Extract the [x, y] coordinate from the center of the cell holding the provided text.  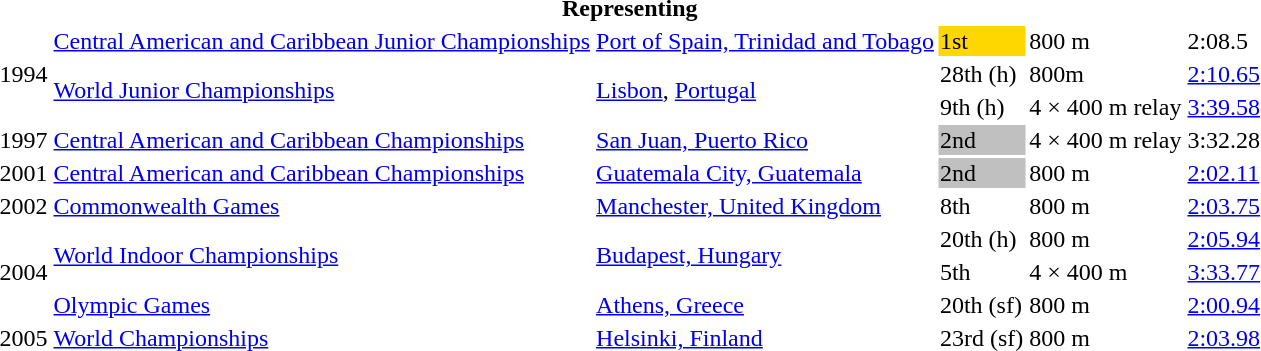
Manchester, United Kingdom [766, 206]
Olympic Games [322, 305]
20th (h) [981, 239]
World Junior Championships [322, 90]
Lisbon, Portugal [766, 90]
1st [981, 41]
Athens, Greece [766, 305]
Port of Spain, Trinidad and Tobago [766, 41]
28th (h) [981, 74]
4 × 400 m [1106, 272]
Central American and Caribbean Junior Championships [322, 41]
Budapest, Hungary [766, 256]
San Juan, Puerto Rico [766, 140]
20th (sf) [981, 305]
8th [981, 206]
Commonwealth Games [322, 206]
9th (h) [981, 107]
World Indoor Championships [322, 256]
5th [981, 272]
800m [1106, 74]
Guatemala City, Guatemala [766, 173]
